Output the (x, y) coordinate of the center of the cell containing the given text.  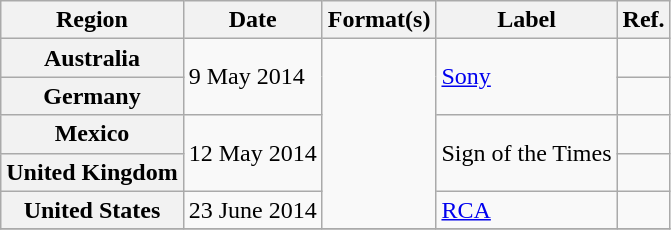
Ref. (644, 20)
Date (252, 20)
9 May 2014 (252, 77)
United States (92, 210)
23 June 2014 (252, 210)
Germany (92, 96)
United Kingdom (92, 172)
Sony (526, 77)
Australia (92, 58)
Label (526, 20)
Region (92, 20)
Format(s) (379, 20)
12 May 2014 (252, 153)
Mexico (92, 134)
RCA (526, 210)
Sign of the Times (526, 153)
